Detect which cell encompasses the target text, then output its (x, y) center coordinate. 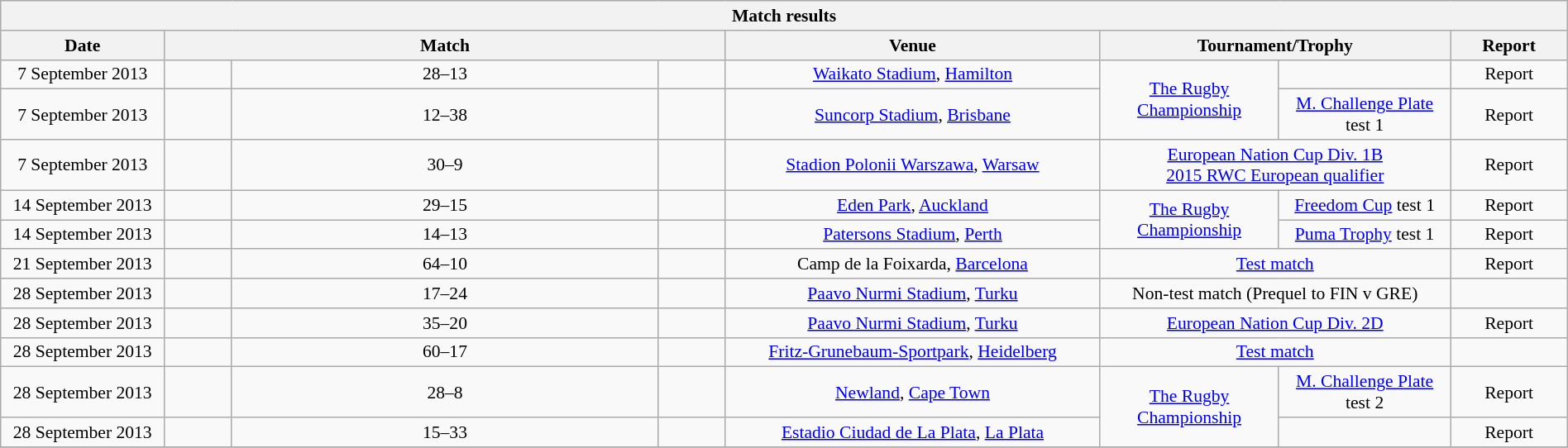
Non-test match (Prequel to FIN v GRE) (1275, 293)
29–15 (445, 205)
Suncorp Stadium, Brisbane (912, 114)
Date (83, 45)
14–13 (445, 235)
64–10 (445, 265)
60–17 (445, 352)
Eden Park, Auckland (912, 205)
35–20 (445, 323)
M. Challenge Plate test 1 (1365, 114)
Venue (912, 45)
30–9 (445, 165)
Estadio Ciudad de La Plata, La Plata (912, 432)
Freedom Cup test 1 (1365, 205)
15–33 (445, 432)
12–38 (445, 114)
Match (445, 45)
Patersons Stadium, Perth (912, 235)
Stadion Polonii Warszawa, Warsaw (912, 165)
21 September 2013 (83, 265)
Tournament/Trophy (1275, 45)
M. Challenge Plate test 2 (1365, 392)
17–24 (445, 293)
28–13 (445, 74)
Fritz-Grunebaum-Sportpark, Heidelberg (912, 352)
Match results (784, 16)
Puma Trophy test 1 (1365, 235)
European Nation Cup Div. 1B2015 RWC European qualifier (1275, 165)
28–8 (445, 392)
Waikato Stadium, Hamilton (912, 74)
Newland, Cape Town (912, 392)
European Nation Cup Div. 2D (1275, 323)
Camp de la Foixarda, Barcelona (912, 265)
